Return (x, y) of the center of cell containing provided text 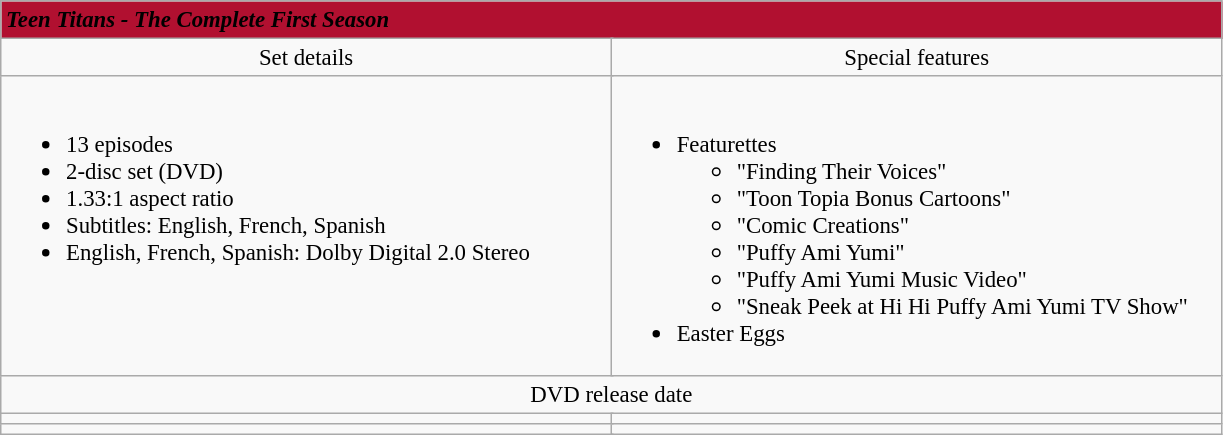
Teen Titans - The Complete First Season (612, 20)
Special features (916, 58)
13 episodes2-disc set (DVD)1.33:1 aspect ratioSubtitles: English, French, SpanishEnglish, French, Spanish: Dolby Digital 2.0 Stereo (306, 226)
Set details (306, 58)
DVD release date (612, 394)
